Identify which cell holds the provided text, then report its (x, y) central coordinate. 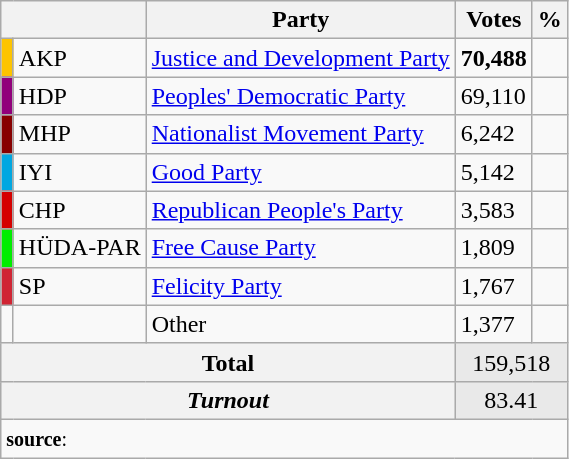
Total (228, 362)
AKP (80, 58)
Republican People's Party (300, 210)
IYI (80, 172)
1,767 (494, 286)
3,583 (494, 210)
SP (80, 286)
Turnout (228, 400)
Votes (494, 20)
CHP (80, 210)
6,242 (494, 134)
Felicity Party (300, 286)
Party (300, 20)
Free Cause Party (300, 248)
1,809 (494, 248)
HÜDA-PAR (80, 248)
Other (300, 324)
MHP (80, 134)
70,488 (494, 58)
5,142 (494, 172)
% (550, 20)
Nationalist Movement Party (300, 134)
1,377 (494, 324)
83.41 (511, 400)
Good Party (300, 172)
159,518 (511, 362)
source: (284, 438)
Peoples' Democratic Party (300, 96)
HDP (80, 96)
Justice and Development Party (300, 58)
69,110 (494, 96)
